For the text-containing cell, return its midpoint in (x, y) coordinate format. 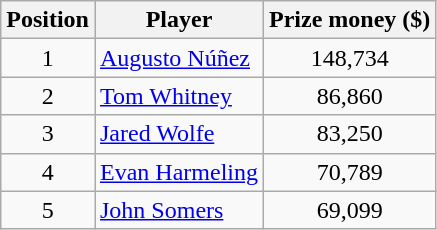
1 (48, 58)
148,734 (350, 58)
69,099 (350, 210)
Player (178, 20)
Position (48, 20)
83,250 (350, 134)
4 (48, 172)
John Somers (178, 210)
5 (48, 210)
86,860 (350, 96)
Augusto Núñez (178, 58)
Prize money ($) (350, 20)
70,789 (350, 172)
Tom Whitney (178, 96)
Jared Wolfe (178, 134)
2 (48, 96)
3 (48, 134)
Evan Harmeling (178, 172)
